Scan for the cell matching the given text and deliver its [x, y] coordinate at center. 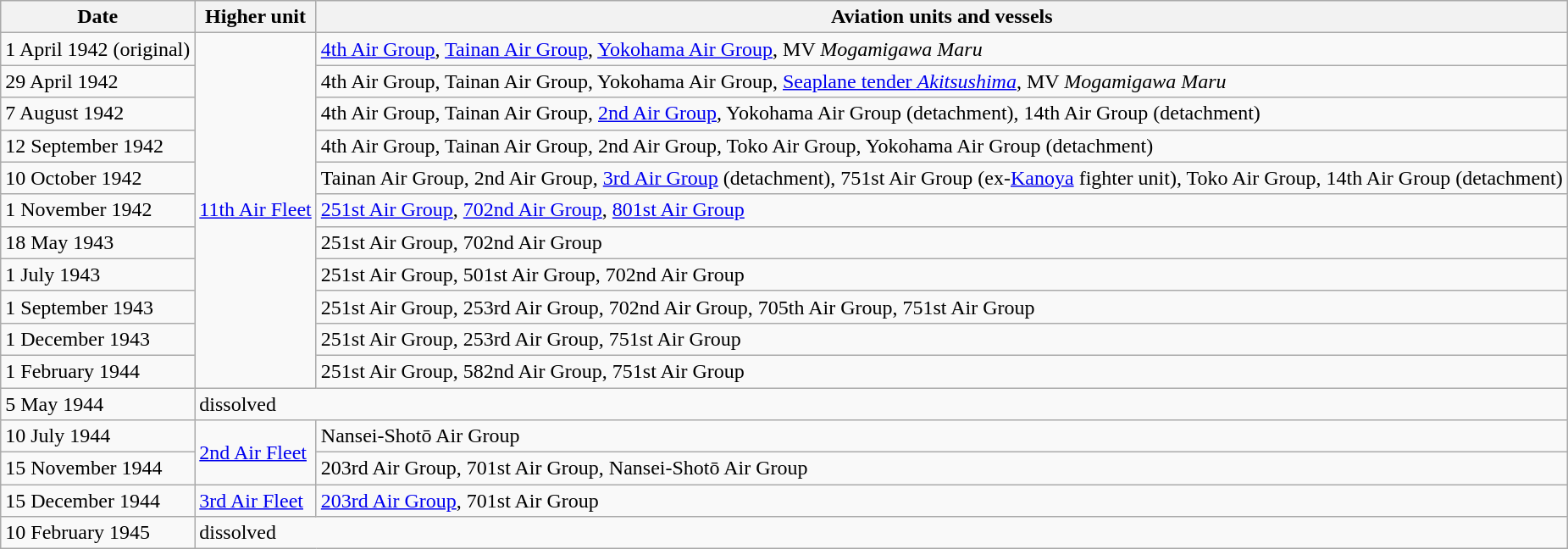
251st Air Group, 253rd Air Group, 702nd Air Group, 705th Air Group, 751st Air Group [942, 307]
1 September 1943 [98, 307]
251st Air Group, 582nd Air Group, 751st Air Group [942, 371]
251st Air Group, 702nd Air Group [942, 242]
4th Air Group, Tainan Air Group, 2nd Air Group, Yokohama Air Group (detachment), 14th Air Group (detachment) [942, 114]
Higher unit [256, 17]
1 February 1944 [98, 371]
10 February 1945 [98, 533]
251st Air Group, 501st Air Group, 702nd Air Group [942, 274]
18 May 1943 [98, 242]
1 April 1942 (original) [98, 49]
2nd Air Fleet [256, 452]
203rd Air Group, 701st Air Group, Nansei-Shotō Air Group [942, 469]
Nansei-Shotō Air Group [942, 436]
10 July 1944 [98, 436]
1 July 1943 [98, 274]
Date [98, 17]
15 December 1944 [98, 501]
5 May 1944 [98, 404]
251st Air Group, 253rd Air Group, 751st Air Group [942, 339]
7 August 1942 [98, 114]
4th Air Group, Tainan Air Group, Yokohama Air Group, MV Mogamigawa Maru [942, 49]
29 April 1942 [98, 81]
Aviation units and vessels [942, 17]
10 October 1942 [98, 178]
4th Air Group, Tainan Air Group, Yokohama Air Group, Seaplane tender Akitsushima, MV Mogamigawa Maru [942, 81]
1 November 1942 [98, 210]
3rd Air Fleet [256, 501]
Tainan Air Group, 2nd Air Group, 3rd Air Group (detachment), 751st Air Group (ex-Kanoya fighter unit), Toko Air Group, 14th Air Group (detachment) [942, 178]
12 September 1942 [98, 146]
1 December 1943 [98, 339]
251st Air Group, 702nd Air Group, 801st Air Group [942, 210]
15 November 1944 [98, 469]
203rd Air Group, 701st Air Group [942, 501]
4th Air Group, Tainan Air Group, 2nd Air Group, Toko Air Group, Yokohama Air Group (detachment) [942, 146]
11th Air Fleet [256, 210]
